Detect which cell encompasses the target text, then output its (X, Y) center coordinate. 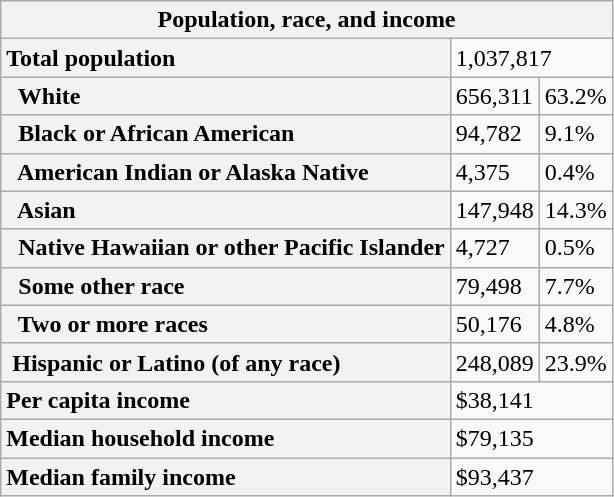
0.5% (576, 248)
$93,437 (531, 477)
7.7% (576, 286)
$38,141 (531, 400)
248,089 (494, 362)
Some other race (226, 286)
White (226, 96)
Asian (226, 210)
Per capita income (226, 400)
4,727 (494, 248)
4.8% (576, 324)
23.9% (576, 362)
Population, race, and income (307, 20)
4,375 (494, 172)
656,311 (494, 96)
50,176 (494, 324)
9.1% (576, 134)
American Indian or Alaska Native (226, 172)
0.4% (576, 172)
79,498 (494, 286)
Total population (226, 58)
Native Hawaiian or other Pacific Islander (226, 248)
Median household income (226, 438)
Median family income (226, 477)
63.2% (576, 96)
Black or African American (226, 134)
94,782 (494, 134)
147,948 (494, 210)
Two or more races (226, 324)
$79,135 (531, 438)
Hispanic or Latino (of any race) (226, 362)
14.3% (576, 210)
1,037,817 (531, 58)
